For the text-containing cell, return its midpoint in [x, y] coordinate format. 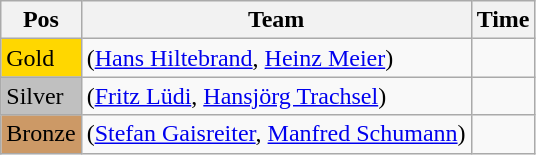
Pos [41, 20]
(Hans Hiltebrand, Heinz Meier) [276, 58]
Bronze [41, 134]
(Stefan Gaisreiter, Manfred Schumann) [276, 134]
Team [276, 20]
Silver [41, 96]
(Fritz Lüdi, Hansjörg Trachsel) [276, 96]
Gold [41, 58]
Time [503, 20]
